Extract the [X, Y] coordinate from the center of the cell holding the provided text.  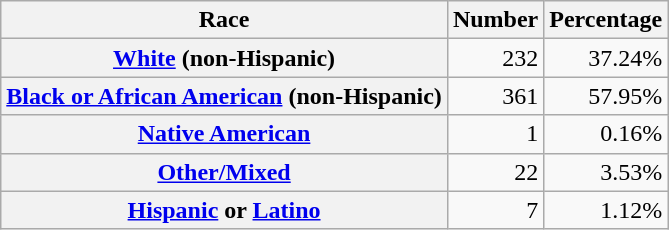
Black or African American (non-Hispanic) [224, 96]
3.53% [606, 172]
Race [224, 20]
Hispanic or Latino [224, 210]
0.16% [606, 134]
Native American [224, 134]
57.95% [606, 96]
7 [495, 210]
Percentage [606, 20]
Other/Mixed [224, 172]
361 [495, 96]
37.24% [606, 58]
Number [495, 20]
White (non-Hispanic) [224, 58]
22 [495, 172]
1 [495, 134]
232 [495, 58]
1.12% [606, 210]
